Provide the (x, y) coordinate of the cell's center where the given text is located.  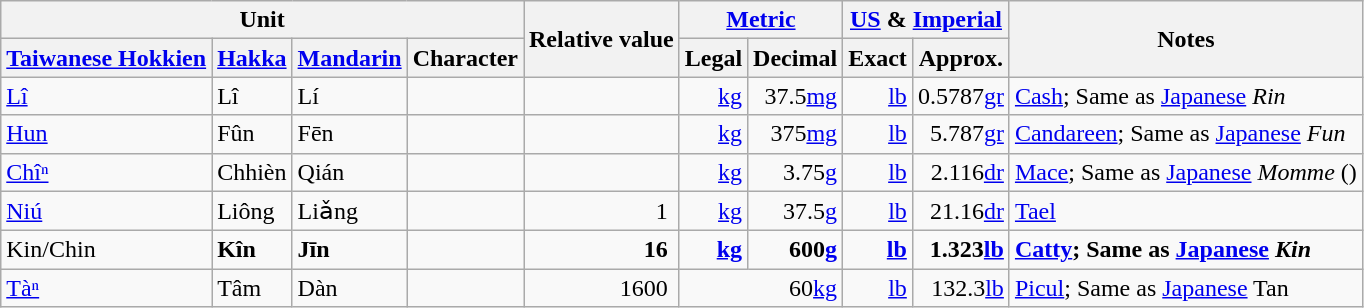
Decimal (796, 58)
Fûn (252, 134)
Liông (252, 211)
Tàⁿ (106, 288)
Kîn (252, 250)
1 (602, 211)
132.3lb (960, 288)
Candareen; Same as Japanese Fun (1186, 134)
Fēn (350, 134)
Jīn (350, 250)
1600 (602, 288)
0.5787gr (960, 96)
Unit (262, 20)
Hun (106, 134)
375mg (796, 134)
Kin/Chin (106, 250)
Hakka (252, 58)
Chîⁿ (106, 172)
Qián (350, 172)
37.5mg (796, 96)
60kg (760, 288)
Liǎng (350, 211)
Picul; Same as Japanese Tan (1186, 288)
16 (602, 250)
21.16dr (960, 211)
600g (796, 250)
Exact (878, 58)
Catty; Same as Japanese Kin (1186, 250)
Tâm (252, 288)
37.5g (796, 211)
Tael (1186, 211)
Character (465, 58)
5.787gr (960, 134)
Legal (713, 58)
Cash; Same as Japanese Rin (1186, 96)
Lí (350, 96)
1.323lb (960, 250)
Chhièn (252, 172)
3.75g (796, 172)
Relative value (602, 39)
Taiwanese Hokkien (106, 58)
2.116dr (960, 172)
Mace; Same as Japanese Momme () (1186, 172)
Approx. (960, 58)
Metric (760, 20)
Niú (106, 211)
US & Imperial (926, 20)
Dàn (350, 288)
Notes (1186, 39)
Mandarin (350, 58)
